Detect which cell encompasses the target text, then output its [x, y] center coordinate. 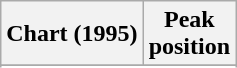
Chart (1995) [72, 34]
Peakposition [189, 34]
